Locate the cell with the specified text and output its [X, Y] center coordinate. 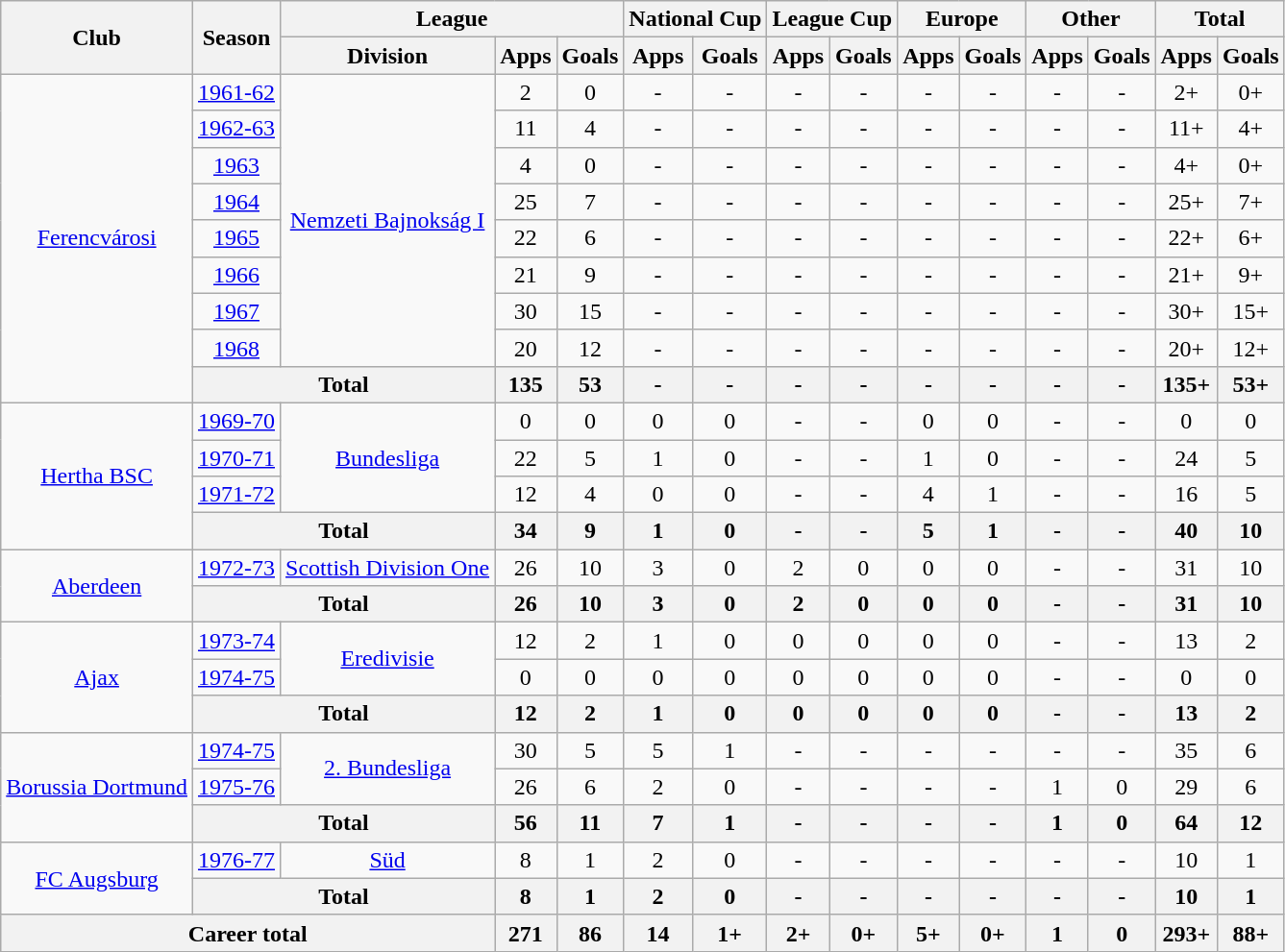
24 [1186, 458]
21 [526, 275]
Aberdeen [97, 586]
National Cup [696, 19]
Borussia Dortmund [97, 787]
1963 [236, 165]
FC Augsburg [97, 878]
1962-63 [236, 129]
53+ [1250, 384]
Ferencvárosi [97, 238]
Europe [962, 19]
1969-70 [236, 421]
25 [526, 202]
Hertha BSC [97, 476]
1972-73 [236, 568]
135+ [1186, 384]
40 [1186, 531]
Eredivisie [388, 659]
53 [590, 384]
6+ [1250, 238]
1973-74 [236, 641]
29 [1186, 787]
1970-71 [236, 458]
Ajax [97, 677]
271 [526, 933]
1975-76 [236, 787]
1976-77 [236, 860]
34 [526, 531]
88+ [1250, 933]
Süd [388, 860]
Scottish Division One [388, 568]
11+ [1186, 129]
22+ [1186, 238]
1964 [236, 202]
15 [590, 311]
56 [526, 823]
League Cup [832, 19]
1965 [236, 238]
Other [1091, 19]
86 [590, 933]
1971-72 [236, 495]
30+ [1186, 311]
15+ [1250, 311]
16 [1186, 495]
7+ [1250, 202]
1967 [236, 311]
Nemzeti Bajnokság I [388, 220]
64 [1186, 823]
Career total [248, 933]
League [452, 19]
21+ [1186, 275]
12+ [1250, 348]
Bundesliga [388, 457]
35 [1186, 750]
1+ [729, 933]
Season [236, 37]
2. Bundesliga [388, 769]
5+ [928, 933]
20 [526, 348]
20+ [1186, 348]
9+ [1250, 275]
293+ [1186, 933]
1966 [236, 275]
25+ [1186, 202]
1968 [236, 348]
Club [97, 37]
Division [388, 56]
1961-62 [236, 92]
135 [526, 384]
14 [658, 933]
